Determine the (x, y) coordinate at the center of the cell enclosing the given text.  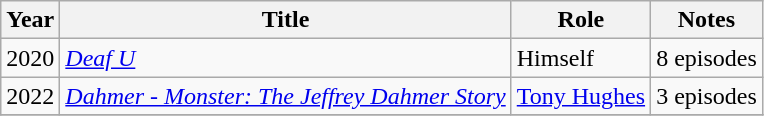
2020 (30, 58)
Title (286, 20)
Deaf U (286, 58)
8 episodes (707, 58)
Dahmer - Monster: The Jeffrey Dahmer Story (286, 96)
Tony Hughes (580, 96)
Year (30, 20)
2022 (30, 96)
Role (580, 20)
3 episodes (707, 96)
Notes (707, 20)
Himself (580, 58)
